Return the [X, Y] coordinate for the center point of the cell that contains the specified text.  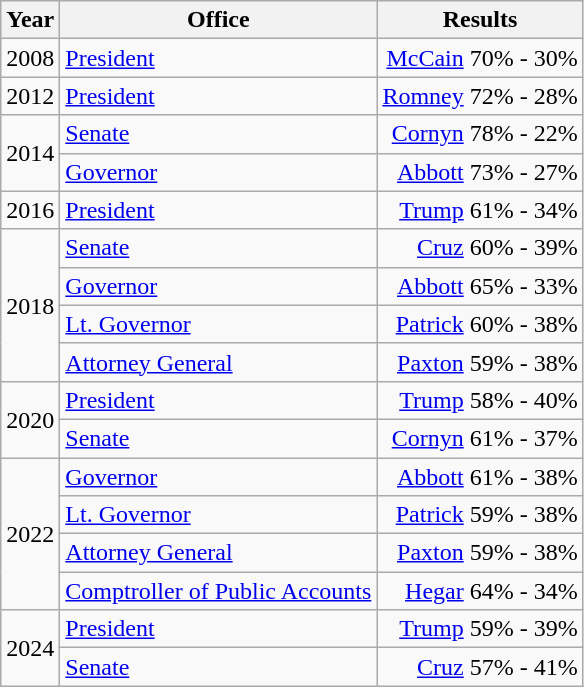
Romney 72% - 28% [480, 96]
2014 [30, 153]
Trump 61% - 34% [480, 210]
Hegar 64% - 34% [480, 591]
Cornyn 78% - 22% [480, 134]
Cornyn 61% - 37% [480, 438]
2024 [30, 648]
Patrick 60% - 38% [480, 324]
2016 [30, 210]
Trump 59% - 39% [480, 629]
2012 [30, 96]
Abbott 61% - 38% [480, 477]
2020 [30, 419]
2018 [30, 305]
Office [218, 20]
Cruz 60% - 39% [480, 248]
Abbott 73% - 27% [480, 172]
Comptroller of Public Accounts [218, 591]
Patrick 59% - 38% [480, 515]
Results [480, 20]
Abbott 65% - 33% [480, 286]
2022 [30, 534]
Year [30, 20]
Trump 58% - 40% [480, 400]
2008 [30, 58]
Cruz 57% - 41% [480, 667]
McCain 70% - 30% [480, 58]
